Capture the cell that displays the provided text and extract its (X, Y) central coordinate. 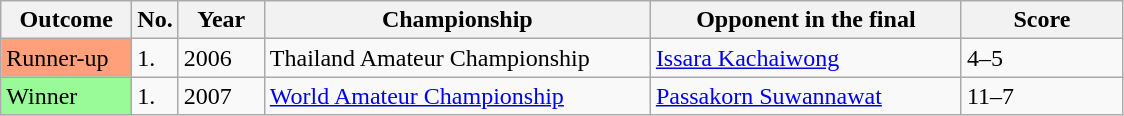
2006 (221, 58)
No. (155, 20)
4–5 (1042, 58)
Opponent in the final (806, 20)
Runner-up (66, 58)
Outcome (66, 20)
Championship (457, 20)
2007 (221, 96)
Issara Kachaiwong (806, 58)
Score (1042, 20)
Passakorn Suwannawat (806, 96)
Thailand Amateur Championship (457, 58)
11–7 (1042, 96)
World Amateur Championship (457, 96)
Winner (66, 96)
Year (221, 20)
